Extract the (x, y) coordinate from the center of the cell holding the provided text.  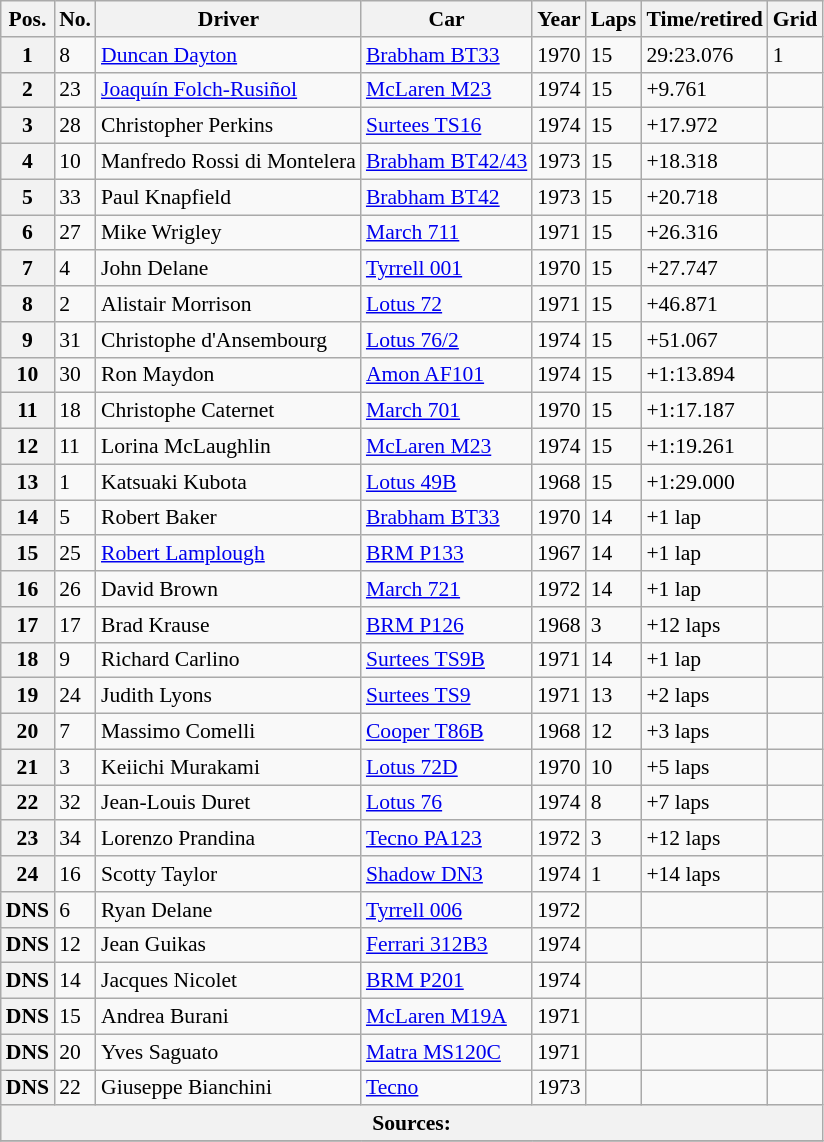
Tecno PA123 (446, 839)
Lorenzo Prandina (228, 839)
Lotus 76/2 (446, 340)
Robert Baker (228, 518)
Andrea Burani (228, 1017)
Sources: (412, 1124)
Matra MS120C (446, 1052)
Christophe d'Ansembourg (228, 340)
March 721 (446, 589)
Lorina McLaughlin (228, 447)
Brabham BT42 (446, 197)
+17.972 (704, 126)
Scotty Taylor (228, 874)
+9.761 (704, 90)
1967 (558, 554)
BRM P201 (446, 981)
Tyrrell 001 (446, 269)
John Delane (228, 269)
No. (75, 19)
Laps (614, 19)
Jean Guikas (228, 945)
Judith Lyons (228, 696)
+20.718 (704, 197)
Katsuaki Kubota (228, 482)
March 711 (446, 233)
Christophe Caternet (228, 411)
David Brown (228, 589)
30 (75, 375)
Lotus 49B (446, 482)
Manfredo Rossi di Montelera (228, 162)
32 (75, 803)
+1:29.000 (704, 482)
+46.871 (704, 304)
+2 laps (704, 696)
Lotus 72 (446, 304)
27 (75, 233)
19 (28, 696)
Lotus 76 (446, 803)
Lotus 72D (446, 767)
Duncan Dayton (228, 55)
Giuseppe Bianchini (228, 1088)
+27.747 (704, 269)
29:23.076 (704, 55)
Grid (796, 19)
Christopher Perkins (228, 126)
+14 laps (704, 874)
33 (75, 197)
26 (75, 589)
Keiichi Murakami (228, 767)
Ferrari 312B3 (446, 945)
+3 laps (704, 732)
Pos. (28, 19)
Yves Saguato (228, 1052)
Car (446, 19)
Paul Knapfield (228, 197)
21 (28, 767)
Mike Wrigley (228, 233)
Amon AF101 (446, 375)
+26.316 (704, 233)
McLaren M19A (446, 1017)
Robert Lamplough (228, 554)
Surtees TS9B (446, 660)
Shadow DN3 (446, 874)
BRM P133 (446, 554)
Tyrrell 006 (446, 910)
+18.318 (704, 162)
Jean-Louis Duret (228, 803)
+1:13.894 (704, 375)
28 (75, 126)
Year (558, 19)
+5 laps (704, 767)
Time/retired (704, 19)
34 (75, 839)
Alistair Morrison (228, 304)
Surtees TS9 (446, 696)
BRM P126 (446, 625)
Brad Krause (228, 625)
Cooper T86B (446, 732)
+51.067 (704, 340)
Joaquín Folch-Rusiñol (228, 90)
Ryan Delane (228, 910)
Driver (228, 19)
+1:19.261 (704, 447)
Jacques Nicolet (228, 981)
Tecno (446, 1088)
+1:17.187 (704, 411)
Surtees TS16 (446, 126)
March 701 (446, 411)
Brabham BT42/43 (446, 162)
25 (75, 554)
Massimo Comelli (228, 732)
+7 laps (704, 803)
Richard Carlino (228, 660)
31 (75, 340)
Ron Maydon (228, 375)
